Determine the [X, Y] coordinate at the center of the cell enclosing the given text.  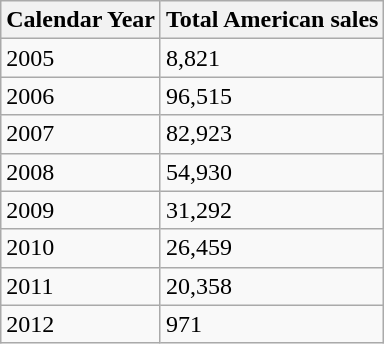
26,459 [272, 248]
2012 [81, 324]
971 [272, 324]
Total American sales [272, 20]
Calendar Year [81, 20]
2007 [81, 134]
8,821 [272, 58]
2010 [81, 248]
31,292 [272, 210]
96,515 [272, 96]
2006 [81, 96]
2009 [81, 210]
2005 [81, 58]
2011 [81, 286]
20,358 [272, 286]
82,923 [272, 134]
2008 [81, 172]
54,930 [272, 172]
